Pinpoint the cell where the given text exists, returning its [X, Y] midpoint coordinate. 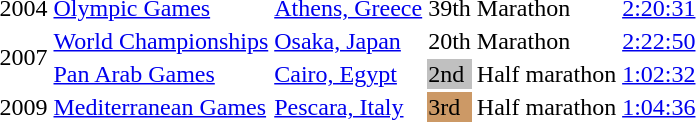
Pan Arab Games [161, 74]
Osaka, Japan [348, 41]
Marathon [546, 41]
2nd [450, 74]
20th [450, 41]
Mediterranean Games [161, 107]
Cairo, Egypt [348, 74]
3rd [450, 107]
Pescara, Italy [348, 107]
World Championships [161, 41]
